Extract the [X, Y] coordinate from the center of the cell holding the provided text.  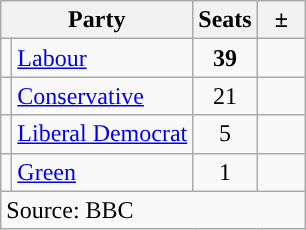
5 [225, 134]
39 [225, 58]
Liberal Democrat [102, 134]
1 [225, 172]
Conservative [102, 96]
Party [97, 20]
Seats [225, 20]
21 [225, 96]
Labour [102, 58]
Green [102, 172]
± [281, 20]
Source: BBC [154, 210]
